Return the (X, Y) coordinate for the center point of the cell that contains the specified text.  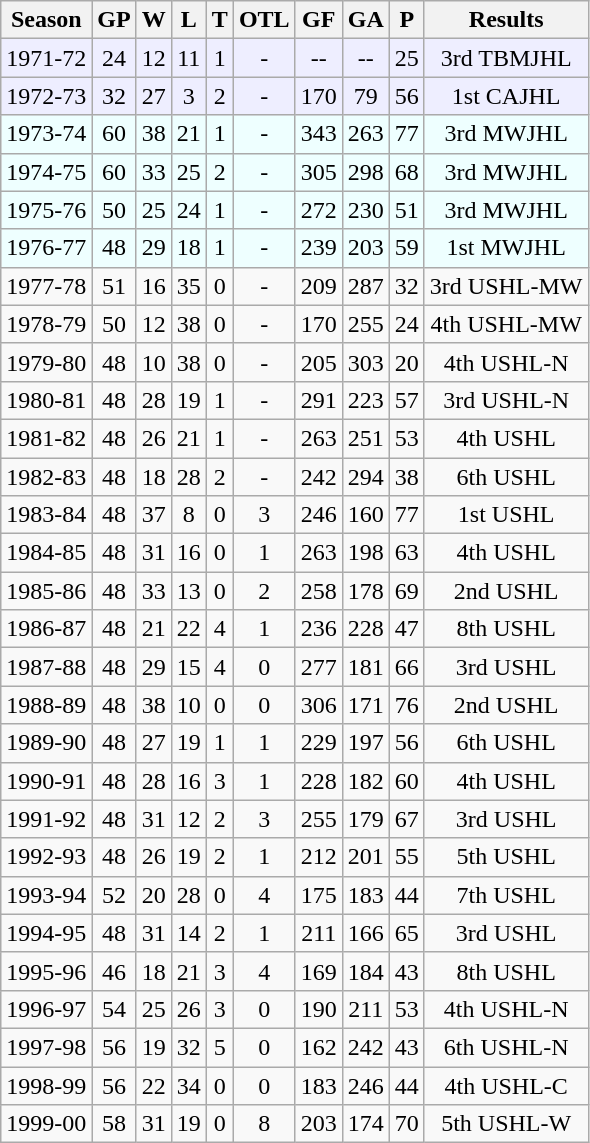
209 (318, 286)
160 (366, 515)
3rd TBMJHL (506, 58)
1975-76 (46, 210)
1st MWJHL (506, 248)
1977-78 (46, 286)
236 (318, 629)
1999-00 (46, 1124)
3rd USHL-MW (506, 286)
69 (406, 591)
306 (318, 705)
5th USHL (506, 857)
GP (114, 20)
1971-72 (46, 58)
35 (188, 286)
1993-94 (46, 895)
1985-86 (46, 591)
277 (318, 667)
1987-88 (46, 667)
305 (318, 172)
201 (366, 857)
1973-74 (46, 134)
162 (318, 1047)
5th USHL-W (506, 1124)
Season (46, 20)
79 (366, 96)
65 (406, 933)
175 (318, 895)
L (188, 20)
287 (366, 286)
166 (366, 933)
1982-83 (46, 477)
229 (318, 743)
291 (318, 400)
294 (366, 477)
1990-91 (46, 781)
251 (366, 438)
212 (318, 857)
T (220, 20)
182 (366, 781)
190 (318, 1009)
52 (114, 895)
1972-73 (46, 96)
54 (114, 1009)
63 (406, 553)
55 (406, 857)
174 (366, 1124)
4th USHL-MW (506, 324)
47 (406, 629)
68 (406, 172)
34 (188, 1085)
303 (366, 362)
11 (188, 58)
1976-77 (46, 248)
W (154, 20)
258 (318, 591)
272 (318, 210)
70 (406, 1124)
1989-90 (46, 743)
P (406, 20)
178 (366, 591)
179 (366, 819)
230 (366, 210)
1979-80 (46, 362)
1991-92 (46, 819)
58 (114, 1124)
3rd USHL-N (506, 400)
GF (318, 20)
67 (406, 819)
1996-97 (46, 1009)
197 (366, 743)
1997-98 (46, 1047)
298 (366, 172)
66 (406, 667)
1992-93 (46, 857)
205 (318, 362)
1980-81 (46, 400)
198 (366, 553)
1994-95 (46, 933)
5 (220, 1047)
1988-89 (46, 705)
343 (318, 134)
15 (188, 667)
37 (154, 515)
6th USHL-N (506, 1047)
GA (366, 20)
1st USHL (506, 515)
OTL (264, 20)
1998-99 (46, 1085)
223 (366, 400)
4th USHL-C (506, 1085)
239 (318, 248)
1978-79 (46, 324)
13 (188, 591)
59 (406, 248)
184 (366, 971)
1995-96 (46, 971)
1981-82 (46, 438)
1986-87 (46, 629)
46 (114, 971)
181 (366, 667)
76 (406, 705)
1983-84 (46, 515)
Results (506, 20)
1984-85 (46, 553)
169 (318, 971)
171 (366, 705)
14 (188, 933)
7th USHL (506, 895)
57 (406, 400)
1974-75 (46, 172)
1st CAJHL (506, 96)
